For the text-containing cell, return its midpoint in (x, y) coordinate format. 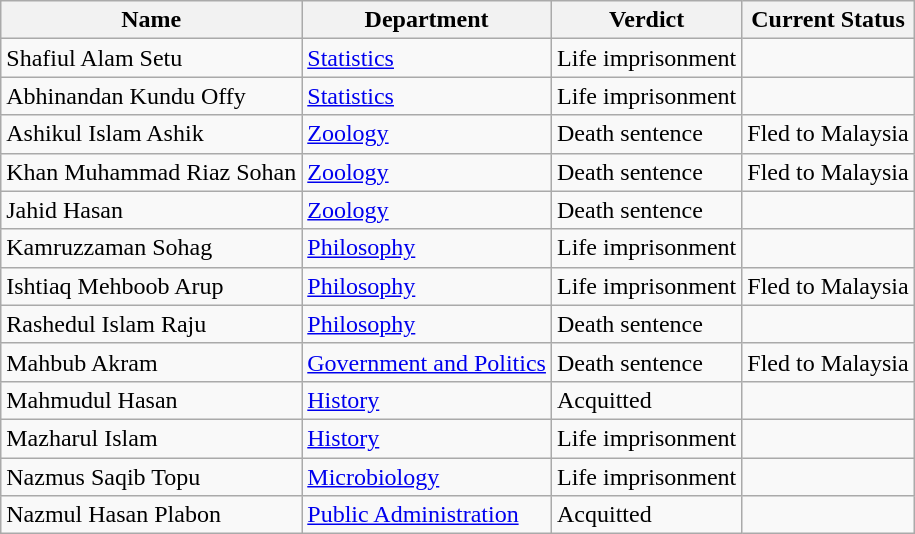
Mahmudul Hasan (152, 400)
Mazharul Islam (152, 438)
Shafiul Alam Setu (152, 58)
Government and Politics (427, 362)
Name (152, 20)
Rashedul Islam Raju (152, 324)
Microbiology (427, 477)
Abhinandan Kundu Offy (152, 96)
Nazmus Saqib Topu (152, 477)
Mahbub Akram (152, 362)
Ishtiaq Mehboob Arup (152, 286)
Nazmul Hasan Plabon (152, 515)
Verdict (646, 20)
Kamruzzaman Sohag (152, 248)
Public Administration (427, 515)
Khan Muhammad Riaz Sohan (152, 172)
Ashikul Islam Ashik (152, 134)
Current Status (828, 20)
Jahid Hasan (152, 210)
Department (427, 20)
